Capture the cell that displays the provided text and extract its (X, Y) central coordinate. 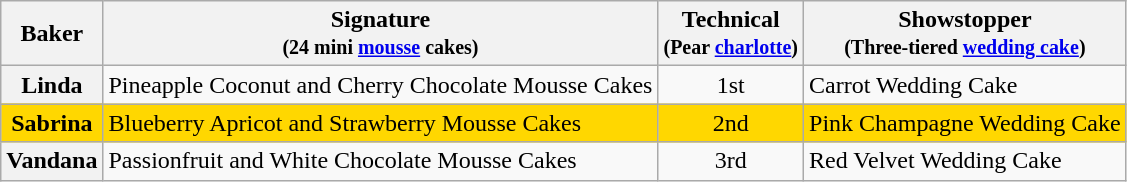
Passionfruit and White Chocolate Mousse Cakes (380, 161)
Showstopper (Three-tiered wedding cake) (966, 34)
2nd (731, 123)
Signature (24 mini mousse cakes) (380, 34)
1st (731, 85)
3rd (731, 161)
Sabrina (52, 123)
Pineapple Coconut and Cherry Chocolate Mousse Cakes (380, 85)
Vandana (52, 161)
Linda (52, 85)
Red Velvet Wedding Cake (966, 161)
Carrot Wedding Cake (966, 85)
Technical (Pear charlotte) (731, 34)
Pink Champagne Wedding Cake (966, 123)
Blueberry Apricot and Strawberry Mousse Cakes (380, 123)
Baker (52, 34)
